Extract the [X, Y] coordinate from the center of the cell holding the provided text.  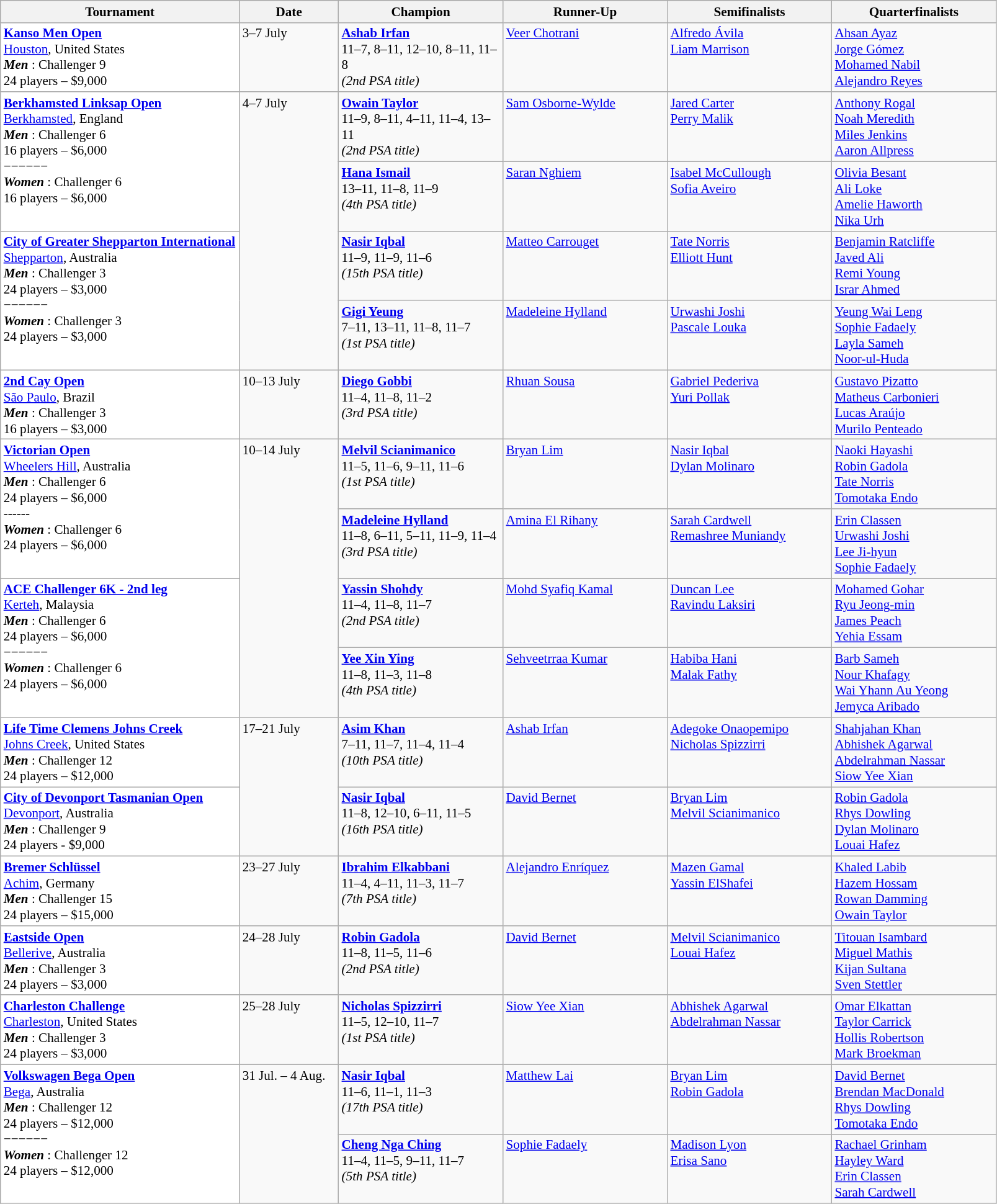
Cheng Nga Ching11–4, 11–5, 9–11, 11–7(5th PSA title) [421, 1169]
Habiba Hani Malak Fathy [749, 683]
Siow Yee Xian [586, 1030]
Victorian Open Wheelers Hill, Australia Men : Challenger 624 players – $6,000------ Women : Challenger 624 players – $6,000 [120, 509]
Olivia Besant Ali Loke Amelie Haworth Nika Urh [913, 196]
Ibrahim Elkabbani11–4, 4–11, 11–3, 11–7(7th PSA title) [421, 891]
Veer Chotrani [586, 57]
Asim Khan7–11, 11–7, 11–4, 11–4(10th PSA title) [421, 752]
Hana Ismail13–11, 11–8, 11–9(4th PSA title) [421, 196]
Mazen Gamal Yassin ElShafei [749, 891]
4–7 July [289, 231]
Abhishek Agarwal Abdelrahman Nassar [749, 1030]
Owain Taylor11–9, 8–11, 4–11, 11–4, 13–11(2nd PSA title) [421, 127]
Saran Nghiem [586, 196]
Barb Sameh Nour Khafagy Wai Yhann Au Yeong Jemyca Aribado [913, 683]
Anthony Rogal Noah Meredith Miles Jenkins Aaron Allpress [913, 127]
David Bernet Brendan MacDonald Rhys Dowling Tomotaka Endo [913, 1099]
Melvil Scianimanico11–5, 11–6, 9–11, 11–6(1st PSA title) [421, 474]
17–21 July [289, 787]
Madeleine Hylland11–8, 6–11, 5–11, 11–9, 11–4(3rd PSA title) [421, 544]
Rhuan Sousa [586, 405]
Ashab Irfan [586, 752]
Madeleine Hylland [586, 335]
Sophie Fadaely [586, 1169]
3–7 July [289, 57]
Adegoke Onaopemipo Nicholas Spizzirri [749, 752]
10–13 July [289, 405]
Gabriel Pederiva Yuri Pollak [749, 405]
Robin Gadola Rhys Dowling Dylan Molinaro Louai Hafez [913, 822]
Quarterfinalists [913, 11]
Gigi Yeung7–11, 13–11, 11–8, 11–7(1st PSA title) [421, 335]
10–14 July [289, 578]
ACE Challenger 6K - 2nd leg Kerteh, Malaysia Men : Challenger 624 players – $6,000−−−−−− Women : Challenger 624 players – $6,000 [120, 648]
Rachael Grinham Hayley Ward Erin Classen Sarah Cardwell [913, 1169]
Sehveetrraa Kumar [586, 683]
Alejandro Enríquez [586, 891]
Bremer Schlüssel Achim, Germany Men : Challenger 1524 players – $15,000 [120, 891]
Bryan Lim [586, 474]
31 Jul. – 4 Aug. [289, 1134]
Khaled Labib Hazem Hossam Rowan Damming Owain Taylor [913, 891]
Semifinalists [749, 11]
Date [289, 11]
Alfredo Ávila Liam Marrison [749, 57]
25–28 July [289, 1030]
2nd Cay Open São Paulo, Brazil Men : Challenger 316 players – $3,000 [120, 405]
Champion [421, 11]
Benjamin Ratcliffe Javed Ali Remi Young Israr Ahmed [913, 266]
Berkhamsted Linksap Open Berkhamsted, England Men : Challenger 616 players – $6,000−−−−−− Women : Challenger 616 players – $6,000 [120, 161]
City of Greater Shepparton International Shepparton, Australia Men : Challenger 324 players – $3,000−−−−−− Women : Challenger 324 players – $3,000 [120, 300]
Duncan Lee Ravindu Laksiri [749, 613]
Isabel McCullough Sofia Aveiro [749, 196]
Volkswagen Bega Open Bega, Australia Men : Challenger 1224 players – $12,000−−−−−− Women : Challenger 1224 players – $12,000 [120, 1134]
Jared Carter Perry Malik [749, 127]
Ahsan Ayaz Jorge Gómez Mohamed Nabil Alejandro Reyes [913, 57]
Nicholas Spizzirri11–5, 12–10, 11–7(1st PSA title) [421, 1030]
Charleston Challenge Charleston, United States Men : Challenger 324 players – $3,000 [120, 1030]
Madison Lyon Erisa Sano [749, 1169]
Gustavo Pizatto Matheus Carbonieri Lucas Araújo Murilo Penteado [913, 405]
Diego Gobbi11–4, 11–8, 11–2(3rd PSA title) [421, 405]
Mohamed Gohar Ryu Jeong-min James Peach Yehia Essam [913, 613]
Titouan Isambard Miguel Mathis Kijan Sultana Sven Stettler [913, 960]
Tate Norris Elliott Hunt [749, 266]
Urwashi Joshi Pascale Louka [749, 335]
Erin Classen Urwashi Joshi Lee Ji-hyun Sophie Fadaely [913, 544]
Naoki Hayashi Robin Gadola Tate Norris Tomotaka Endo [913, 474]
Sarah Cardwell Remashree Muniandy [749, 544]
City of Devonport Tasmanian Open Devonport, Australia Men : Challenger 924 players - $9,000 [120, 822]
Matteo Carrouget [586, 266]
Bryan Lim Melvil Scianimanico [749, 822]
Yee Xin Ying11–8, 11–3, 11–8(4th PSA title) [421, 683]
Ashab Irfan11–7, 8–11, 12–10, 8–11, 11–8(2nd PSA title) [421, 57]
Yassin Shohdy11–4, 11–8, 11–7(2nd PSA title) [421, 613]
Nasir Iqbal11–8, 12–10, 6–11, 11–5(16th PSA title) [421, 822]
Yeung Wai Leng Sophie Fadaely Layla Sameh Noor-ul-Huda [913, 335]
Eastside Open Bellerive, Australia Men : Challenger 324 players – $3,000 [120, 960]
Bryan Lim Robin Gadola [749, 1099]
Mohd Syafiq Kamal [586, 613]
23–27 July [289, 891]
Nasir Iqbal Dylan Molinaro [749, 474]
Melvil Scianimanico Louai Hafez [749, 960]
Tournament [120, 11]
Runner-Up [586, 11]
Robin Gadola11–8, 11–5, 11–6(2nd PSA title) [421, 960]
Life Time Clemens Johns Creek Johns Creek, United States Men : Challenger 1224 players – $12,000 [120, 752]
Shahjahan Khan Abhishek Agarwal Abdelrahman Nassar Siow Yee Xian [913, 752]
Kanso Men Open Houston, United States Men : Challenger 924 players – $9,000 [120, 57]
Omar Elkattan Taylor Carrick Hollis Robertson Mark Broekman [913, 1030]
Nasir Iqbal11–6, 11–1, 11–3(17th PSA title) [421, 1099]
Amina El Rihany [586, 544]
Matthew Lai [586, 1099]
Sam Osborne-Wylde [586, 127]
24–28 July [289, 960]
Nasir Iqbal11–9, 11–9, 11–6(15th PSA title) [421, 266]
